Search for the cell housing the specified text and yield its (x, y) center coordinate. 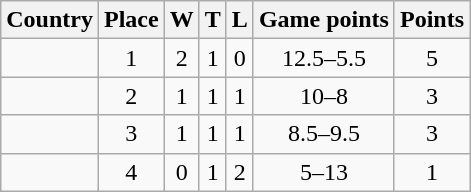
4 (131, 172)
Game points (324, 20)
Place (131, 20)
W (182, 20)
Country (50, 20)
L (240, 20)
5 (432, 58)
10–8 (324, 96)
Points (432, 20)
T (212, 20)
12.5–5.5 (324, 58)
8.5–9.5 (324, 134)
5–13 (324, 172)
